Determine the (x, y) coordinate at the center of the cell enclosing the given text.  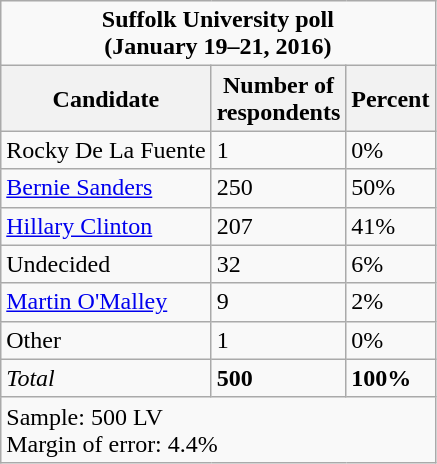
6% (390, 264)
41% (390, 226)
Candidate (106, 98)
Sample: 500 LVMargin of error: 4.4% (218, 430)
207 (278, 226)
9 (278, 302)
Rocky De La Fuente (106, 150)
Percent (390, 98)
50% (390, 188)
Bernie Sanders (106, 188)
2% (390, 302)
Number ofrespondents (278, 98)
Hillary Clinton (106, 226)
Suffolk University poll(January 19–21, 2016) (218, 34)
Undecided (106, 264)
Martin O'Malley (106, 302)
Total (106, 378)
Other (106, 340)
100% (390, 378)
250 (278, 188)
32 (278, 264)
500 (278, 378)
